Find where the given text appears and provide that cell's center as [x, y] coordinate. 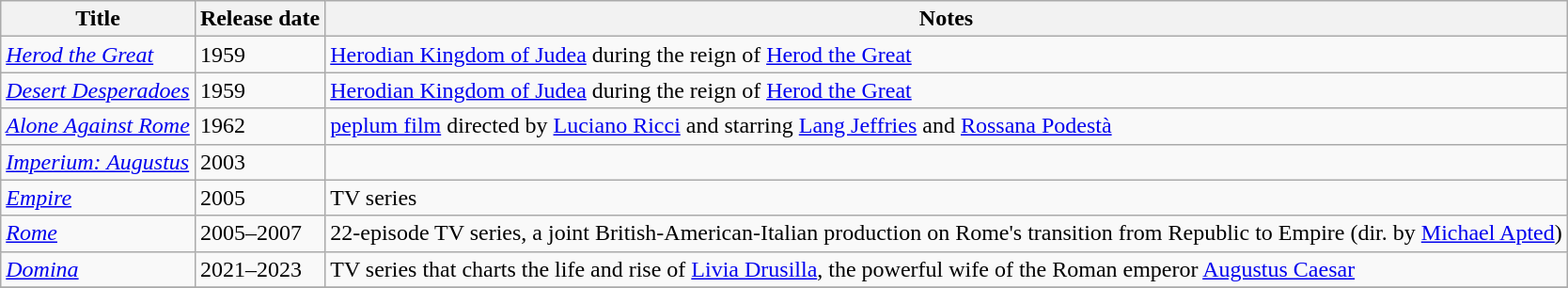
Alone Against Rome [98, 126]
2003 [259, 162]
2005 [259, 198]
Empire [98, 198]
TV series that charts the life and rise of Livia Drusilla, the powerful wife of the Roman emperor Augustus Caesar [947, 269]
Release date [259, 19]
Rome [98, 233]
2021–2023 [259, 269]
2005–2007 [259, 233]
Desert Desperadoes [98, 90]
TV series [947, 198]
Notes [947, 19]
Title [98, 19]
1962 [259, 126]
Domina [98, 269]
Herod the Great [98, 55]
Imperium: Augustus [98, 162]
22-episode TV series, a joint British-American-Italian production on Rome's transition from Republic to Empire (dir. by Michael Apted) [947, 233]
peplum film directed by Luciano Ricci and starring Lang Jeffries and Rossana Podestà [947, 126]
